Extract the (x, y) coordinate from the center of the cell holding the provided text.  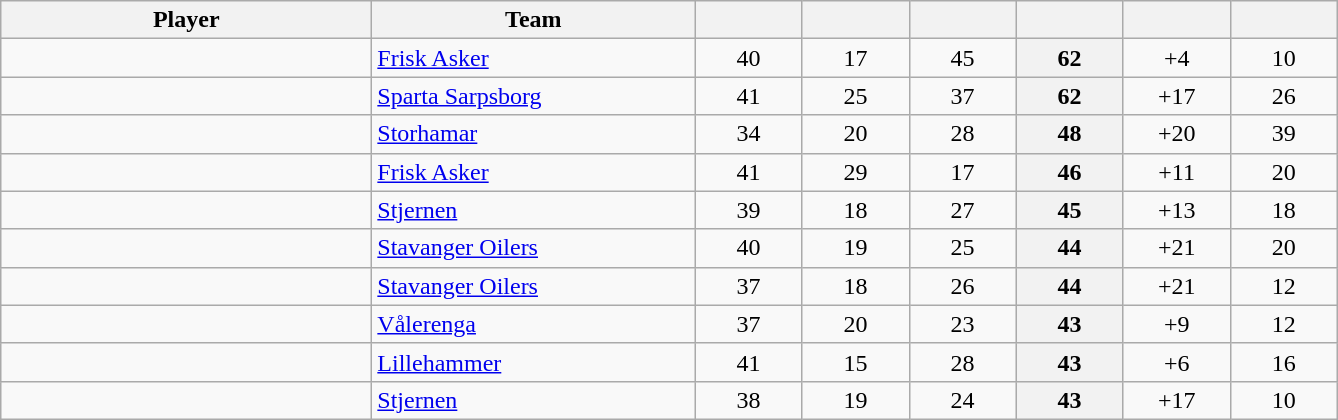
Vålerenga (534, 324)
+4 (1176, 58)
23 (962, 324)
15 (856, 362)
46 (1070, 172)
16 (1284, 362)
Lillehammer (534, 362)
27 (962, 210)
+9 (1176, 324)
29 (856, 172)
+6 (1176, 362)
+20 (1176, 134)
+11 (1176, 172)
Team (534, 20)
Player (186, 20)
34 (748, 134)
24 (962, 400)
48 (1070, 134)
Sparta Sarpsborg (534, 96)
+13 (1176, 210)
38 (748, 400)
Storhamar (534, 134)
